Determine the [x, y] coordinate at the center of the cell enclosing the given text.  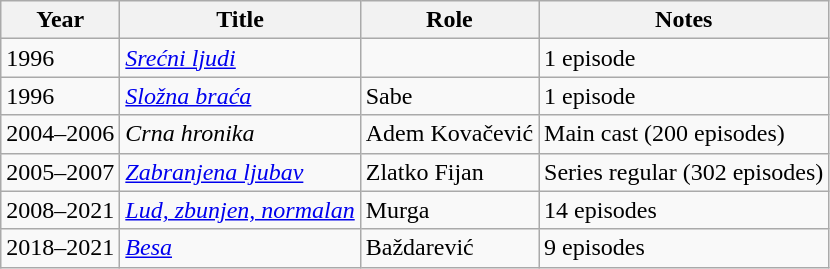
Zlatko Fijan [449, 172]
Složna braća [240, 96]
Adem Kovačević [449, 134]
2018–2021 [60, 248]
Zabranjena ljubav [240, 172]
Besa [240, 248]
2008–2021 [60, 210]
Baždarević [449, 248]
2004–2006 [60, 134]
Year [60, 20]
2005–2007 [60, 172]
14 episodes [684, 210]
Crna hronika [240, 134]
Sabe [449, 96]
Title [240, 20]
Lud, zbunjen, normalan [240, 210]
Murga [449, 210]
Main cast (200 episodes) [684, 134]
9 episodes [684, 248]
Notes [684, 20]
Role [449, 20]
Srećni ljudi [240, 58]
Series regular (302 episodes) [684, 172]
